Capture the cell that displays the provided text and extract its [X, Y] central coordinate. 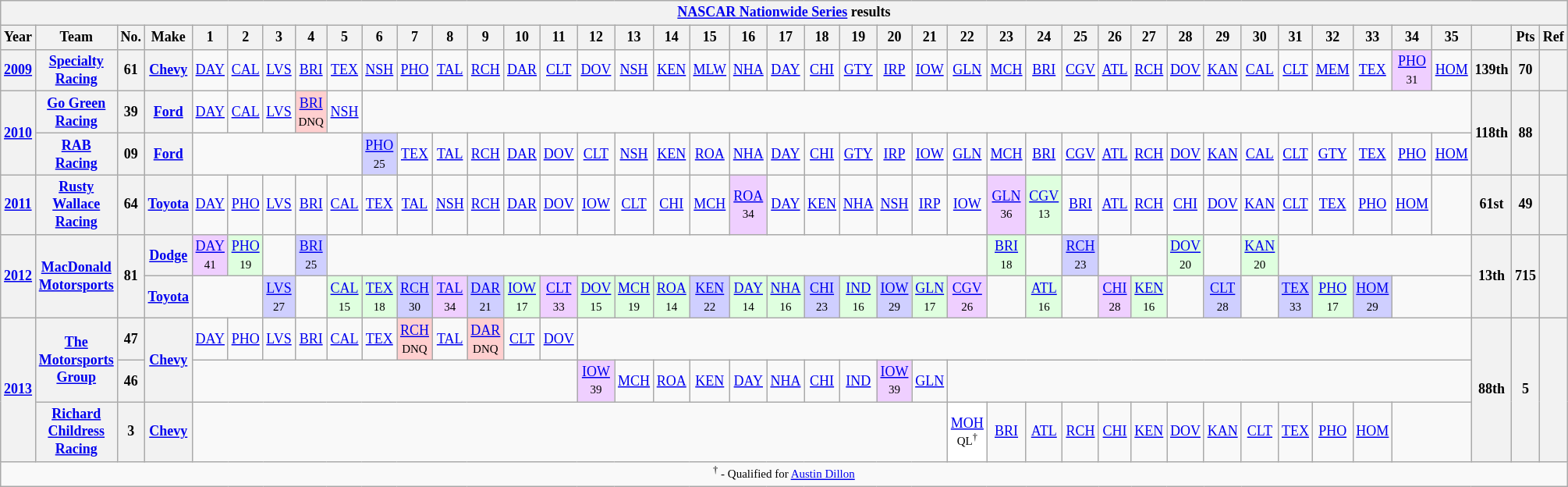
31 [1296, 37]
35 [1451, 37]
MacDonald Motorsports [76, 276]
MOHQL† [967, 432]
† - Qualified for Austin Dillon [784, 474]
1 [210, 37]
NHA16 [786, 297]
RCH23 [1081, 255]
PHO31 [1412, 70]
KEN16 [1149, 297]
2 [245, 37]
28 [1186, 37]
29 [1222, 37]
23 [1006, 37]
MCH19 [634, 297]
33 [1373, 37]
KEN22 [710, 297]
14 [671, 37]
22 [967, 37]
25 [1081, 37]
PHO17 [1332, 297]
ROA14 [671, 297]
46 [131, 381]
BRI18 [1006, 255]
RCH30 [415, 297]
61st [1492, 204]
715 [1526, 276]
49 [1526, 204]
26 [1115, 37]
13 [634, 37]
TEX33 [1296, 297]
Pts [1526, 37]
RAB Racing [76, 154]
CAL15 [345, 297]
27 [1149, 37]
34 [1412, 37]
IOW29 [894, 297]
DAY41 [210, 255]
61 [131, 70]
88 [1526, 133]
PHO25 [379, 154]
17 [786, 37]
DAR21 [485, 297]
CLT33 [559, 297]
HOM29 [1373, 297]
CHI23 [822, 297]
12 [596, 37]
ROA34 [748, 204]
DOV15 [596, 297]
11 [559, 37]
The Motorsports Group [76, 361]
BRIDNQ [310, 112]
7 [415, 37]
Specialty Racing [76, 70]
64 [131, 204]
Make [169, 37]
NASCAR Nationwide Series results [784, 12]
19 [858, 37]
No. [131, 37]
118th [1492, 133]
2009 [19, 70]
RCHDNQ [415, 339]
88th [1492, 390]
30 [1260, 37]
MEM [1332, 70]
09 [131, 154]
Rusty Wallace Racing [76, 204]
CGV26 [967, 297]
CLT28 [1222, 297]
2012 [19, 276]
Team [76, 37]
9 [485, 37]
KAN20 [1260, 255]
2011 [19, 204]
IND [858, 381]
Go Green Racing [76, 112]
32 [1332, 37]
81 [131, 276]
2013 [19, 390]
20 [894, 37]
CGV13 [1044, 204]
IOW17 [523, 297]
DARDNQ [485, 339]
2010 [19, 133]
8 [449, 37]
Dodge [169, 255]
TEX18 [379, 297]
Ref [1553, 37]
18 [822, 37]
21 [930, 37]
GLN17 [930, 297]
TAL34 [449, 297]
DAY14 [748, 297]
70 [1526, 70]
BRI25 [310, 255]
4 [310, 37]
6 [379, 37]
Richard Childress Racing [76, 432]
MLW [710, 70]
LVS27 [279, 297]
16 [748, 37]
10 [523, 37]
39 [131, 112]
13th [1492, 276]
PHO19 [245, 255]
GLN36 [1006, 204]
24 [1044, 37]
15 [710, 37]
Year [19, 37]
CHI28 [1115, 297]
DOV20 [1186, 255]
IND16 [858, 297]
ATL16 [1044, 297]
47 [131, 339]
139th [1492, 70]
